Return the [x, y] coordinate for the center point of the cell that contains the specified text.  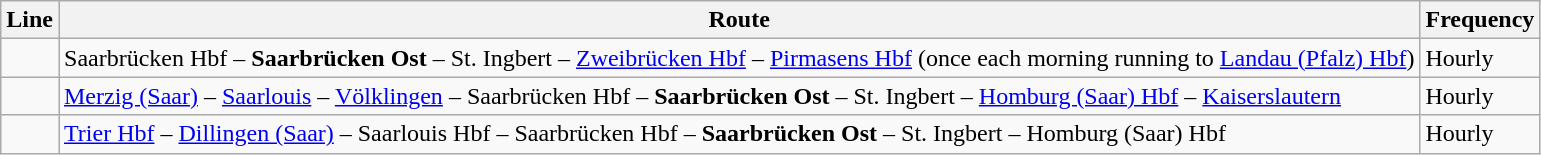
Merzig (Saar) – Saarlouis – Völklingen – Saarbrücken Hbf – Saarbrücken Ost – St. Ingbert – Homburg (Saar) Hbf – Kaiserslautern [738, 96]
Line [30, 20]
Trier Hbf – Dillingen (Saar) – Saarlouis Hbf – Saarbrücken Hbf – Saarbrücken Ost – St. Ingbert – Homburg (Saar) Hbf [738, 134]
Route [738, 20]
Frequency [1480, 20]
Saarbrücken Hbf – Saarbrücken Ost – St. Ingbert – Zweibrücken Hbf – Pirmasens Hbf (once each morning running to Landau (Pfalz) Hbf) [738, 58]
